Extract the [X, Y] coordinate from the center of the cell holding the provided text.  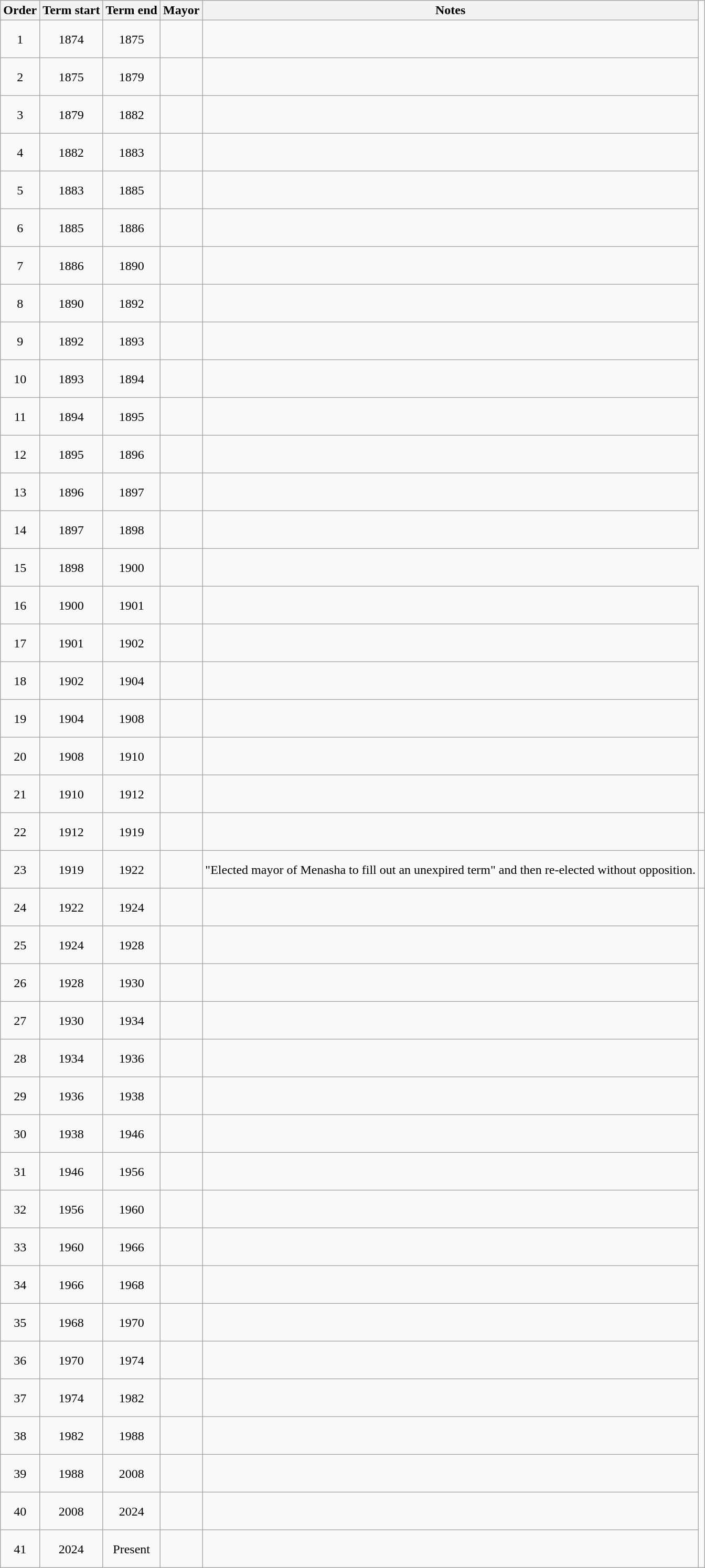
31 [20, 1172]
14 [20, 530]
Term start [71, 10]
33 [20, 1247]
17 [20, 643]
34 [20, 1285]
"Elected mayor of Menasha to fill out an unexpired term" and then re-elected without opposition. [451, 870]
16 [20, 605]
25 [20, 945]
39 [20, 1474]
20 [20, 756]
4 [20, 153]
Order [20, 10]
8 [20, 304]
24 [20, 907]
1874 [71, 39]
9 [20, 341]
27 [20, 1021]
Mayor [181, 10]
6 [20, 228]
15 [20, 568]
Notes [451, 10]
18 [20, 681]
29 [20, 1096]
22 [20, 832]
Term end [132, 10]
36 [20, 1360]
2 [20, 77]
1 [20, 39]
40 [20, 1511]
10 [20, 379]
3 [20, 115]
11 [20, 417]
12 [20, 455]
35 [20, 1323]
32 [20, 1209]
Present [132, 1549]
41 [20, 1549]
26 [20, 983]
37 [20, 1398]
28 [20, 1058]
21 [20, 794]
30 [20, 1134]
13 [20, 492]
19 [20, 719]
38 [20, 1436]
7 [20, 266]
5 [20, 190]
23 [20, 870]
